Scan for the cell matching the given text and deliver its (X, Y) coordinate at center. 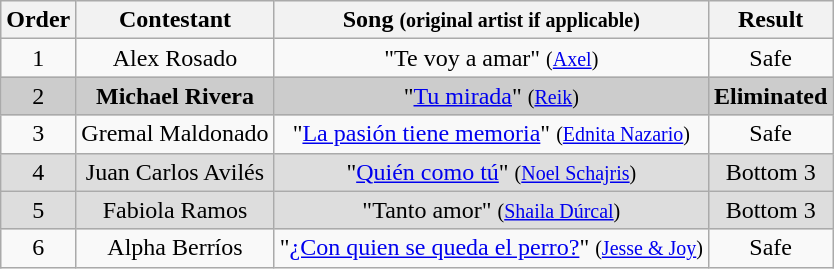
"¿Con quien se queda el perro?" (Jesse & Joy) (491, 248)
Michael Rivera (175, 96)
Contestant (175, 20)
Order (38, 20)
3 (38, 134)
Fabiola Ramos (175, 210)
Juan Carlos Avilés (175, 172)
Alpha Berríos (175, 248)
Alex Rosado (175, 58)
Result (770, 20)
Eliminated (770, 96)
Song (original artist if applicable) (491, 20)
1 (38, 58)
4 (38, 172)
2 (38, 96)
"Te voy a amar" (Axel) (491, 58)
"La pasión tiene memoria" (Ednita Nazario) (491, 134)
"Tu mirada" (Reik) (491, 96)
6 (38, 248)
"Tanto amor" (Shaila Dúrcal) (491, 210)
Gremal Maldonado (175, 134)
5 (38, 210)
"Quién como tú" (Noel Schajris) (491, 172)
